Scan for the cell matching the given text and deliver its [X, Y] coordinate at center. 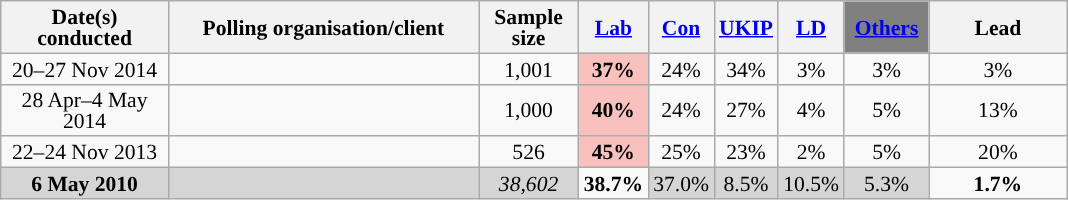
20% [998, 152]
10.5% [811, 184]
37.0% [681, 184]
1.7% [998, 184]
38,602 [528, 184]
8.5% [746, 184]
2% [811, 152]
Lab [614, 27]
Polling organisation/client [323, 27]
22–24 Nov 2013 [85, 152]
Con [681, 27]
37% [614, 68]
38.7% [614, 184]
4% [811, 110]
25% [681, 152]
1,001 [528, 68]
UKIP [746, 27]
27% [746, 110]
1,000 [528, 110]
Date(s)conducted [85, 27]
13% [998, 110]
23% [746, 152]
6 May 2010 [85, 184]
20–27 Nov 2014 [85, 68]
5.3% [886, 184]
40% [614, 110]
34% [746, 68]
LD [811, 27]
526 [528, 152]
Others [886, 27]
Lead [998, 27]
28 Apr–4 May 2014 [85, 110]
45% [614, 152]
Sample size [528, 27]
